Find where the given text appears and provide that cell's center as (X, Y) coordinate. 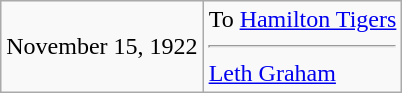
November 15, 1922 (102, 47)
To Hamilton TigersLeth Graham (302, 47)
